Extract the [X, Y] coordinate from the center of the cell holding the provided text.  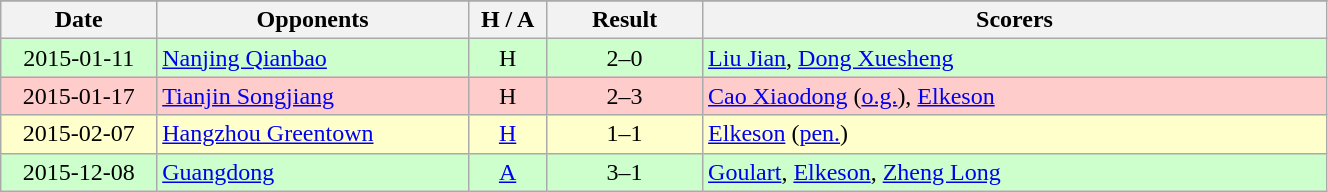
Goulart, Elkeson, Zheng Long [1015, 172]
2015-12-08 [79, 172]
Result [625, 20]
2015-01-17 [79, 96]
Guangdong [313, 172]
A [508, 172]
Tianjin Songjiang [313, 96]
Date [79, 20]
3–1 [625, 172]
2015-02-07 [79, 134]
Hangzhou Greentown [313, 134]
2015-01-11 [79, 58]
Opponents [313, 20]
Nanjing Qianbao [313, 58]
2–0 [625, 58]
1–1 [625, 134]
Scorers [1015, 20]
2–3 [625, 96]
Liu Jian, Dong Xuesheng [1015, 58]
H / A [508, 20]
Cao Xiaodong (o.g.), Elkeson [1015, 96]
Elkeson (pen.) [1015, 134]
